Find where the given text appears and provide that cell's center as [X, Y] coordinate. 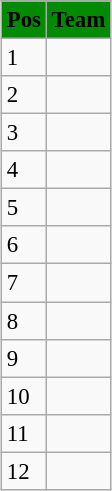
3 [24, 133]
Team [78, 20]
8 [24, 321]
1 [24, 57]
4 [24, 170]
9 [24, 358]
2 [24, 95]
10 [24, 396]
11 [24, 433]
6 [24, 245]
5 [24, 208]
7 [24, 283]
Pos [24, 20]
12 [24, 471]
